Pinpoint the cell where the given text exists, returning its (X, Y) midpoint coordinate. 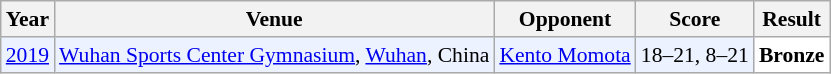
Kento Momota (564, 55)
Venue (274, 19)
Year (28, 19)
2019 (28, 55)
Bronze (792, 55)
18–21, 8–21 (695, 55)
Wuhan Sports Center Gymnasium, Wuhan, China (274, 55)
Score (695, 19)
Result (792, 19)
Opponent (564, 19)
